Pinpoint the cell where the given text exists, returning its (x, y) midpoint coordinate. 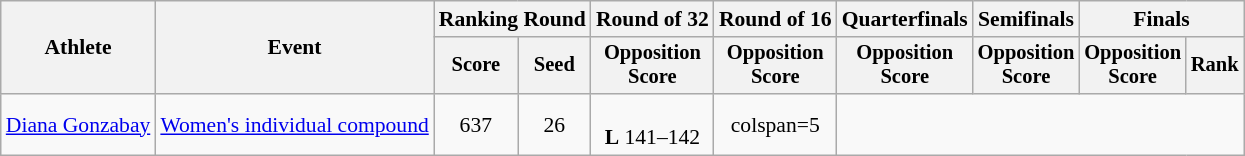
colspan=5 (776, 124)
26 (554, 124)
Finals (1161, 19)
Diana Gonzabay (78, 124)
Score (476, 66)
Ranking Round (512, 19)
Semifinals (1026, 19)
Round of 32 (652, 19)
Quarterfinals (905, 19)
Seed (554, 66)
L 141–142 (652, 124)
Event (294, 48)
Rank (1215, 66)
Athlete (78, 48)
Round of 16 (776, 19)
Women's individual compound (294, 124)
637 (476, 124)
